Output the [x, y] coordinate of the center of the cell containing the given text.  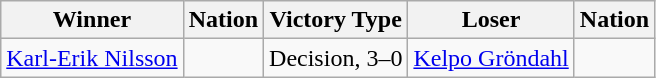
Decision, 3–0 [336, 58]
Karl-Erik Nilsson [92, 58]
Victory Type [336, 20]
Winner [92, 20]
Loser [491, 20]
Kelpo Gröndahl [491, 58]
